For the text-containing cell, return its midpoint in [X, Y] coordinate format. 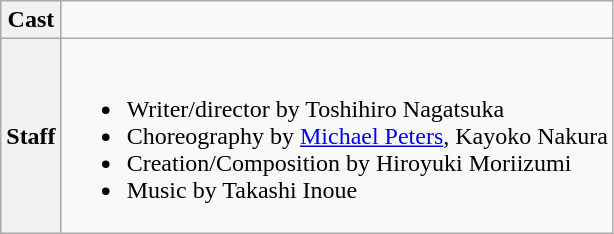
Cast [31, 20]
Writer/director by Toshihiro NagatsukaChoreography by Michael Peters, Kayoko NakuraCreation/Composition by Hiroyuki MoriizumiMusic by Takashi Inoue [337, 136]
Staff [31, 136]
